Extract the (x, y) coordinate from the center of the cell holding the provided text.  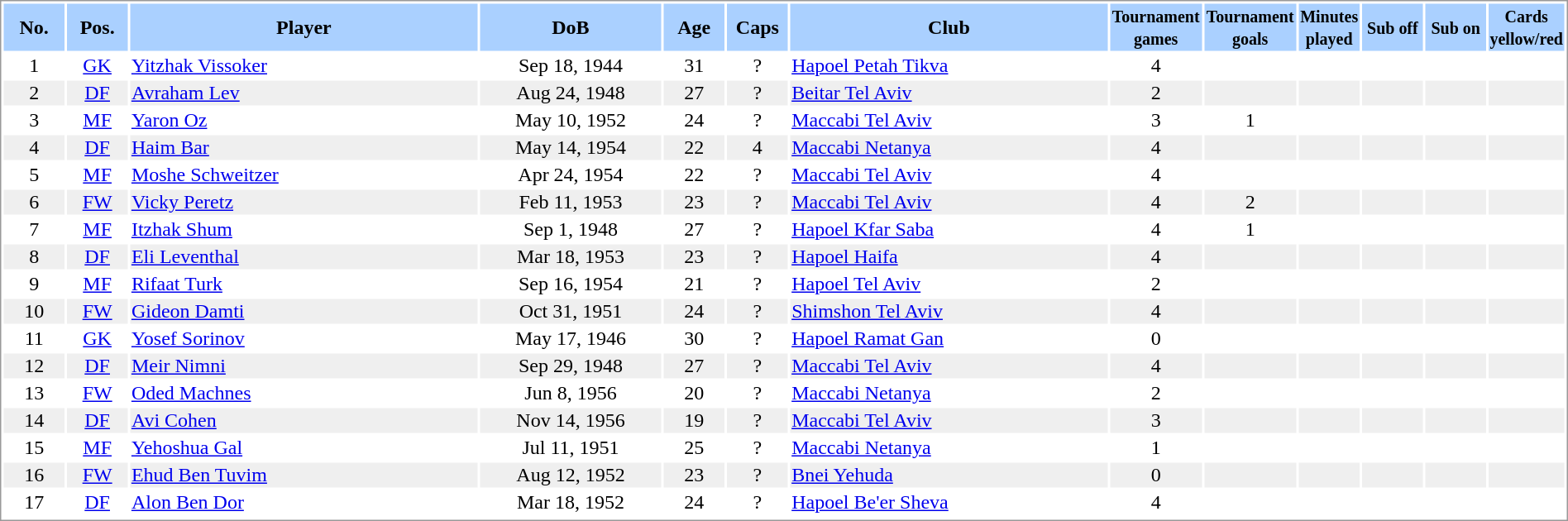
Beitar Tel Aviv (949, 93)
13 (33, 393)
16 (33, 476)
Alon Ben Dor (304, 502)
Yaron Oz (304, 120)
Oded Machnes (304, 393)
Nov 14, 1956 (571, 421)
Yehoshua Gal (304, 447)
Sep 16, 1954 (571, 284)
Aug 12, 1952 (571, 476)
Tournamentgames (1156, 26)
Feb 11, 1953 (571, 203)
30 (693, 338)
Rifaat Turk (304, 284)
Hapoel Haifa (949, 257)
11 (33, 338)
Sep 18, 1944 (571, 65)
May 17, 1946 (571, 338)
Tournamentgoals (1250, 26)
Gideon Damti (304, 312)
21 (693, 284)
Hapoel Be'er Sheva (949, 502)
5 (33, 174)
Apr 24, 1954 (571, 174)
Meir Nimni (304, 366)
15 (33, 447)
Hapoel Ramat Gan (949, 338)
6 (33, 203)
No. (33, 26)
Hapoel Kfar Saba (949, 229)
Sep 1, 1948 (571, 229)
25 (693, 447)
10 (33, 312)
Ehud Ben Tuvim (304, 476)
Vicky Peretz (304, 203)
DoB (571, 26)
Avraham Lev (304, 93)
Bnei Yehuda (949, 476)
Mar 18, 1953 (571, 257)
Jun 8, 1956 (571, 393)
9 (33, 284)
Eli Leventhal (304, 257)
Age (693, 26)
Itzhak Shum (304, 229)
7 (33, 229)
Jul 11, 1951 (571, 447)
Sub off (1393, 26)
May 14, 1954 (571, 148)
Caps (758, 26)
Sep 29, 1948 (571, 366)
Yosef Sorinov (304, 338)
Pos. (98, 26)
Haim Bar (304, 148)
Moshe Schweitzer (304, 174)
8 (33, 257)
19 (693, 421)
14 (33, 421)
Mar 18, 1952 (571, 502)
May 10, 1952 (571, 120)
12 (33, 366)
Hapoel Tel Aviv (949, 284)
17 (33, 502)
Avi Cohen (304, 421)
Minutesplayed (1329, 26)
Club (949, 26)
Sub on (1456, 26)
Oct 31, 1951 (571, 312)
Player (304, 26)
31 (693, 65)
Hapoel Petah Tikva (949, 65)
Cardsyellow/red (1527, 26)
Yitzhak Vissoker (304, 65)
20 (693, 393)
Shimshon Tel Aviv (949, 312)
Aug 24, 1948 (571, 93)
